From the cell containing the given text, extract its center point as (X, Y) coordinate. 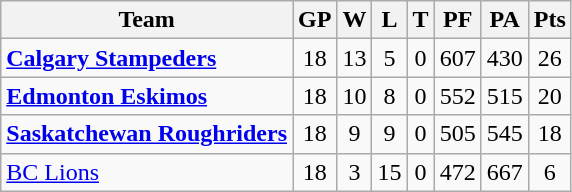
26 (550, 58)
505 (458, 134)
15 (390, 172)
L (390, 20)
T (420, 20)
667 (504, 172)
552 (458, 96)
Saskatchewan Roughriders (147, 134)
10 (354, 96)
8 (390, 96)
5 (390, 58)
545 (504, 134)
Team (147, 20)
6 (550, 172)
472 (458, 172)
Edmonton Eskimos (147, 96)
Calgary Stampeders (147, 58)
3 (354, 172)
430 (504, 58)
20 (550, 96)
13 (354, 58)
PA (504, 20)
Pts (550, 20)
PF (458, 20)
GP (315, 20)
W (354, 20)
BC Lions (147, 172)
607 (458, 58)
515 (504, 96)
